Provide the (X, Y) coordinate of the cell's center where the given text is located.  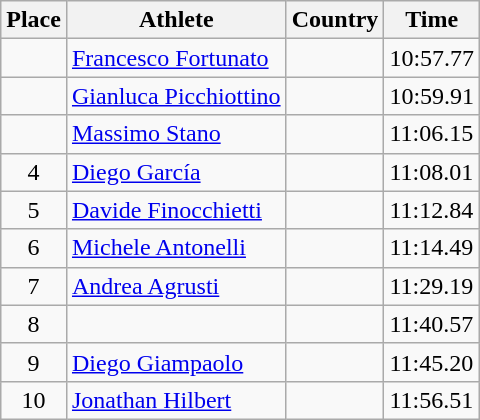
9 (34, 362)
5 (34, 210)
Michele Antonelli (176, 248)
Massimo Stano (176, 134)
11:45.20 (432, 362)
11:12.84 (432, 210)
11:40.57 (432, 324)
7 (34, 286)
Place (34, 20)
Diego Giampaolo (176, 362)
Francesco Fortunato (176, 58)
11:06.15 (432, 134)
Gianluca Picchiottino (176, 96)
11:56.51 (432, 400)
Athlete (176, 20)
10:57.77 (432, 58)
4 (34, 172)
Jonathan Hilbert (176, 400)
10:59.91 (432, 96)
11:14.49 (432, 248)
10 (34, 400)
Country (335, 20)
Diego García (176, 172)
Time (432, 20)
Davide Finocchietti (176, 210)
8 (34, 324)
6 (34, 248)
Andrea Agrusti (176, 286)
11:29.19 (432, 286)
11:08.01 (432, 172)
